Identify which cell holds the provided text, then report its (X, Y) central coordinate. 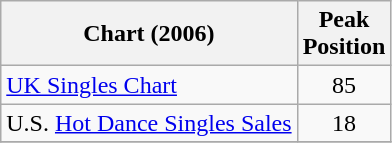
18 (344, 123)
Chart (2006) (149, 34)
U.S. Hot Dance Singles Sales (149, 123)
PeakPosition (344, 34)
UK Singles Chart (149, 85)
85 (344, 85)
